Pinpoint the cell where the given text exists, returning its [x, y] midpoint coordinate. 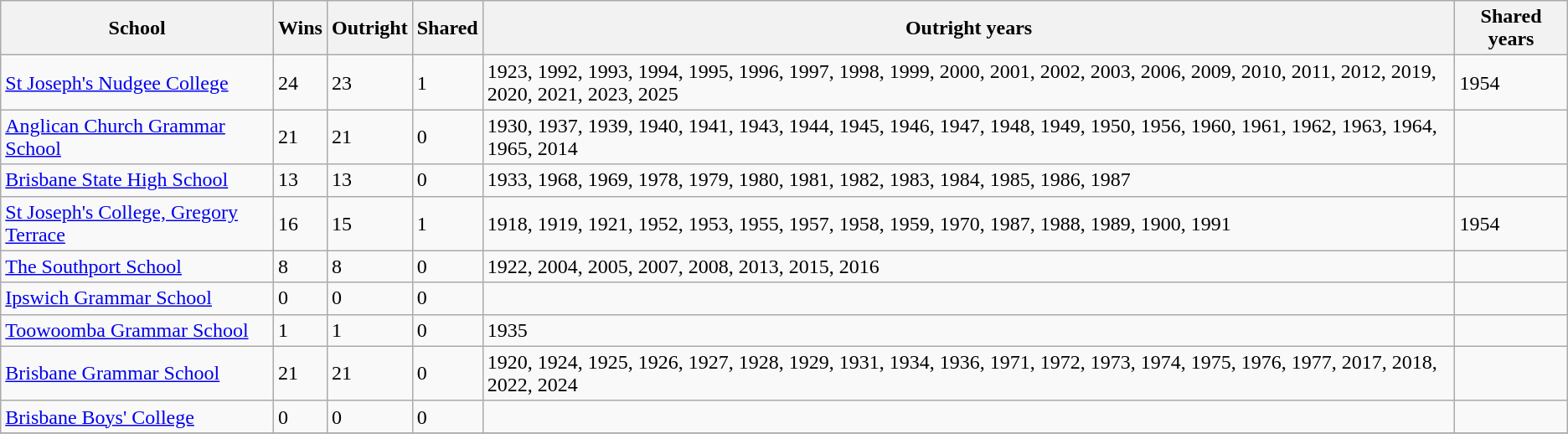
Wins [301, 28]
Shared years [1511, 28]
St Joseph's Nudgee College [137, 82]
Ipswich Grammar School [137, 298]
1935 [968, 330]
Shared [447, 28]
Outright [369, 28]
Outright years [968, 28]
Toowoomba Grammar School [137, 330]
Brisbane State High School [137, 180]
St Joseph's College, Gregory Terrace [137, 223]
1930, 1937, 1939, 1940, 1941, 1943, 1944, 1945, 1946, 1947, 1948, 1949, 1950, 1956, 1960, 1961, 1962, 1963, 1964, 1965, 2014 [968, 137]
23 [369, 82]
The Southport School [137, 266]
1922, 2004, 2005, 2007, 2008, 2013, 2015, 2016 [968, 266]
15 [369, 223]
Anglican Church Grammar School [137, 137]
School [137, 28]
1920, 1924, 1925, 1926, 1927, 1928, 1929, 1931, 1934, 1936, 1971, 1972, 1973, 1974, 1975, 1976, 1977, 2017, 2018, 2022, 2024 [968, 374]
1923, 1992, 1993, 1994, 1995, 1996, 1997, 1998, 1999, 2000, 2001, 2002, 2003, 2006, 2009, 2010, 2011, 2012, 2019, 2020, 2021, 2023, 2025 [968, 82]
Brisbane Boys' College [137, 416]
24 [301, 82]
1918, 1919, 1921, 1952, 1953, 1955, 1957, 1958, 1959, 1970, 1987, 1988, 1989, 1900, 1991 [968, 223]
Brisbane Grammar School [137, 374]
16 [301, 223]
1933, 1968, 1969, 1978, 1979, 1980, 1981, 1982, 1983, 1984, 1985, 1986, 1987 [968, 180]
